Extract the (x, y) coordinate from the center of the cell holding the provided text.  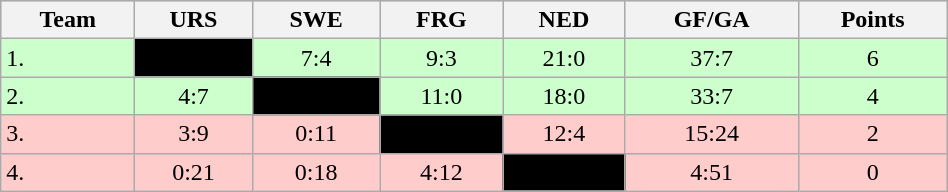
0:11 (316, 134)
33:7 (712, 96)
4:51 (712, 172)
21:0 (564, 58)
URS (194, 20)
4 (872, 96)
6 (872, 58)
4:12 (442, 172)
15:24 (712, 134)
1. (68, 58)
4. (68, 172)
9:3 (442, 58)
0:21 (194, 172)
37:7 (712, 58)
FRG (442, 20)
0:18 (316, 172)
4:7 (194, 96)
3:9 (194, 134)
Points (872, 20)
7:4 (316, 58)
Team (68, 20)
11:0 (442, 96)
3. (68, 134)
NED (564, 20)
0 (872, 172)
2 (872, 134)
SWE (316, 20)
GF/GA (712, 20)
12:4 (564, 134)
2. (68, 96)
18:0 (564, 96)
